Identify which cell holds the provided text, then report its (x, y) central coordinate. 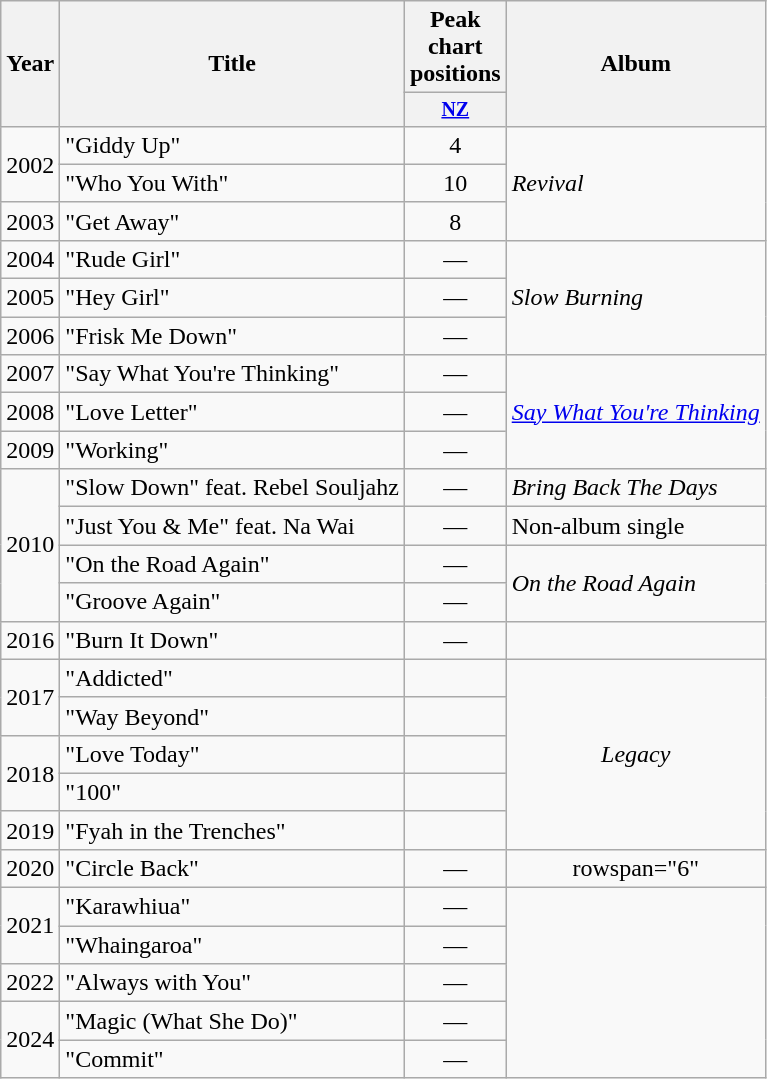
2004 (30, 259)
"Commit" (232, 1059)
Album (636, 64)
"Circle Back" (232, 868)
Say What You're Thinking (636, 412)
"Giddy Up" (232, 145)
"Way Beyond" (232, 716)
"Groove Again" (232, 602)
"Whaingaroa" (232, 945)
2021 (30, 926)
4 (455, 145)
"Karawhiua" (232, 907)
2009 (30, 450)
Peak chart positions (455, 47)
"Burn It Down" (232, 640)
NZ (455, 110)
"Frisk Me Down" (232, 336)
On the Road Again (636, 583)
Year (30, 64)
10 (455, 183)
Title (232, 64)
"On the Road Again" (232, 564)
Non-album single (636, 526)
2019 (30, 830)
"Love Letter" (232, 412)
"Just You & Me" feat. Na Wai (232, 526)
rowspan="6" (636, 868)
2017 (30, 697)
Revival (636, 183)
8 (455, 221)
"100" (232, 792)
"Slow Down" feat. Rebel Souljahz (232, 488)
2022 (30, 983)
"Rude Girl" (232, 259)
"Always with You" (232, 983)
2002 (30, 164)
2010 (30, 545)
"Addicted" (232, 678)
Legacy (636, 754)
2005 (30, 298)
"Who You With" (232, 183)
2003 (30, 221)
2018 (30, 773)
"Get Away" (232, 221)
"Magic (What She Do)" (232, 1021)
2024 (30, 1040)
"Working" (232, 450)
Bring Back The Days (636, 488)
"Fyah in the Trenches" (232, 830)
2016 (30, 640)
"Love Today" (232, 754)
2007 (30, 374)
Slow Burning (636, 297)
2020 (30, 868)
"Hey Girl" (232, 298)
"Say What You're Thinking" (232, 374)
2006 (30, 336)
2008 (30, 412)
